Locate the cell with the specified text and output its (X, Y) center coordinate. 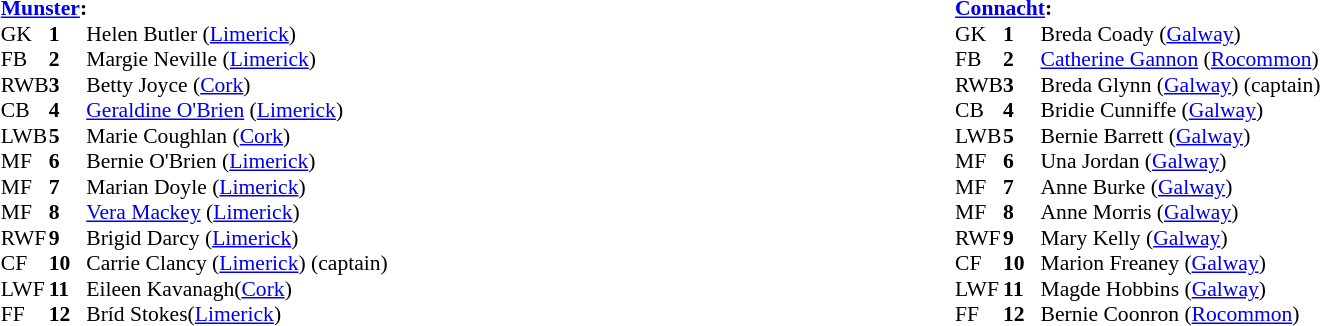
Vera Mackey (Limerick) (237, 213)
Geraldine O'Brien (Limerick) (237, 111)
Margie Neville (Limerick) (237, 59)
Eileen Kavanagh(Cork) (237, 289)
Carrie Clancy (Limerick) (captain) (237, 263)
Bernie O'Brien (Limerick) (237, 161)
Betty Joyce (Cork) (237, 85)
Marian Doyle (Limerick) (237, 187)
Marie Coughlan (Cork) (237, 136)
Brigid Darcy (Limerick) (237, 238)
Helen Butler (Limerick) (237, 34)
